Find where the given text appears and provide that cell's center as [X, Y] coordinate. 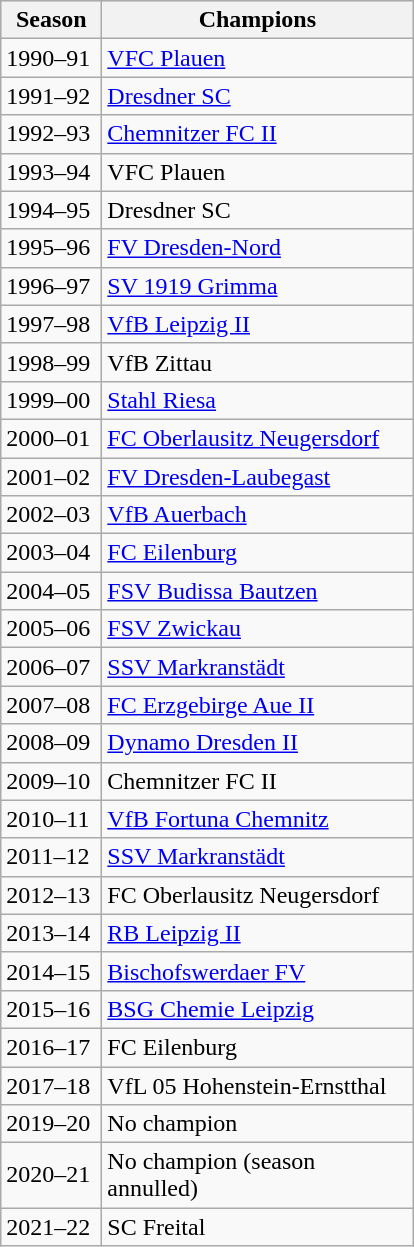
SV 1919 Grimma [258, 286]
VfB Fortuna Chemnitz [258, 819]
FSV Budissa Bautzen [258, 591]
2008–09 [52, 743]
2003–04 [52, 553]
Bischofswerdaer FV [258, 971]
FSV Zwickau [258, 629]
2017–18 [52, 1085]
SC Freital [258, 1227]
2010–11 [52, 819]
1990–91 [52, 58]
1993–94 [52, 172]
1999–00 [52, 400]
2002–03 [52, 515]
1996–97 [52, 286]
1997–98 [52, 324]
VfB Auerbach [258, 515]
2014–15 [52, 971]
1998–99 [52, 362]
RB Leipzig II [258, 933]
2015–16 [52, 1009]
Season [52, 20]
1992–93 [52, 134]
2011–12 [52, 857]
FV Dresden-Nord [258, 248]
Champions [258, 20]
2016–17 [52, 1047]
No champion [258, 1124]
2005–06 [52, 629]
1991–92 [52, 96]
VfB Leipzig II [258, 324]
FC Erzgebirge Aue II [258, 705]
2013–14 [52, 933]
1994–95 [52, 210]
1995–96 [52, 248]
2020–21 [52, 1176]
Stahl Riesa [258, 400]
2000–01 [52, 438]
2012–13 [52, 895]
VfB Zittau [258, 362]
2009–10 [52, 781]
2021–22 [52, 1227]
2019–20 [52, 1124]
No champion (season annulled) [258, 1176]
BSG Chemie Leipzig [258, 1009]
2001–02 [52, 477]
2007–08 [52, 705]
Dynamo Dresden II [258, 743]
2006–07 [52, 667]
FV Dresden-Laubegast [258, 477]
2004–05 [52, 591]
VfL 05 Hohenstein-Ernstthal [258, 1085]
